For the text-containing cell, return its midpoint in [X, Y] coordinate format. 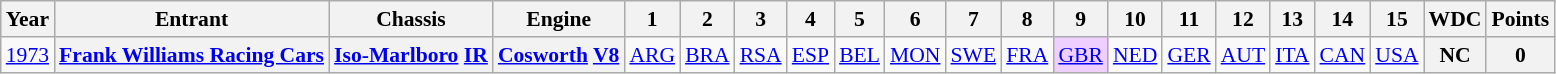
14 [1343, 19]
BEL [860, 55]
Year [28, 19]
Points [1520, 19]
6 [916, 19]
SWE [973, 55]
Engine [558, 19]
Entrant [192, 19]
Chassis [411, 19]
9 [1080, 19]
GER [1188, 55]
7 [973, 19]
ARG [652, 55]
FRA [1027, 55]
4 [810, 19]
NC [1456, 55]
13 [1292, 19]
15 [1396, 19]
MON [916, 55]
RSA [761, 55]
1 [652, 19]
2 [708, 19]
ESP [810, 55]
11 [1188, 19]
ITA [1292, 55]
Frank Williams Racing Cars [192, 55]
CAN [1343, 55]
NED [1135, 55]
Iso-Marlboro IR [411, 55]
1973 [28, 55]
5 [860, 19]
8 [1027, 19]
12 [1243, 19]
USA [1396, 55]
WDC [1456, 19]
0 [1520, 55]
BRA [708, 55]
GBR [1080, 55]
10 [1135, 19]
3 [761, 19]
Cosworth V8 [558, 55]
AUT [1243, 55]
